Scan for the cell matching the given text and deliver its (X, Y) coordinate at center. 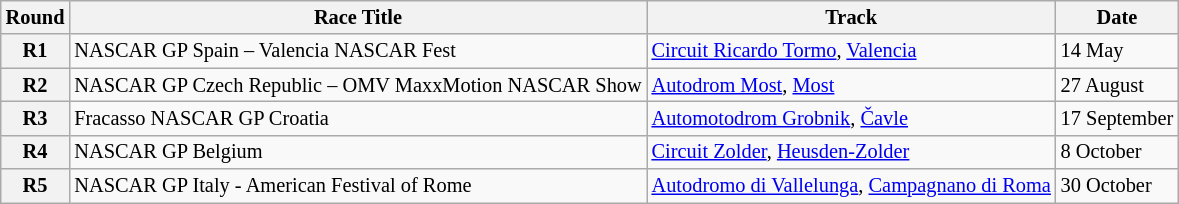
R3 (36, 118)
NASCAR GP Belgium (358, 152)
14 May (1117, 51)
17 September (1117, 118)
Circuit Ricardo Tormo, Valencia (852, 51)
Autodrom Most, Most (852, 85)
8 October (1117, 152)
Track (852, 17)
R2 (36, 85)
30 October (1117, 186)
27 August (1117, 85)
R4 (36, 152)
R5 (36, 186)
Fracasso NASCAR GP Croatia (358, 118)
R1 (36, 51)
Autodromo di Vallelunga, Campagnano di Roma (852, 186)
Automotodrom Grobnik, Čavle (852, 118)
Round (36, 17)
NASCAR GP Italy - American Festival of Rome (358, 186)
Circuit Zolder, Heusden-Zolder (852, 152)
Date (1117, 17)
NASCAR GP Czech Republic – OMV MaxxMotion NASCAR Show (358, 85)
NASCAR GP Spain – Valencia NASCAR Fest (358, 51)
Race Title (358, 17)
